Provide the [x, y] coordinate of the cell's center where the given text is located.  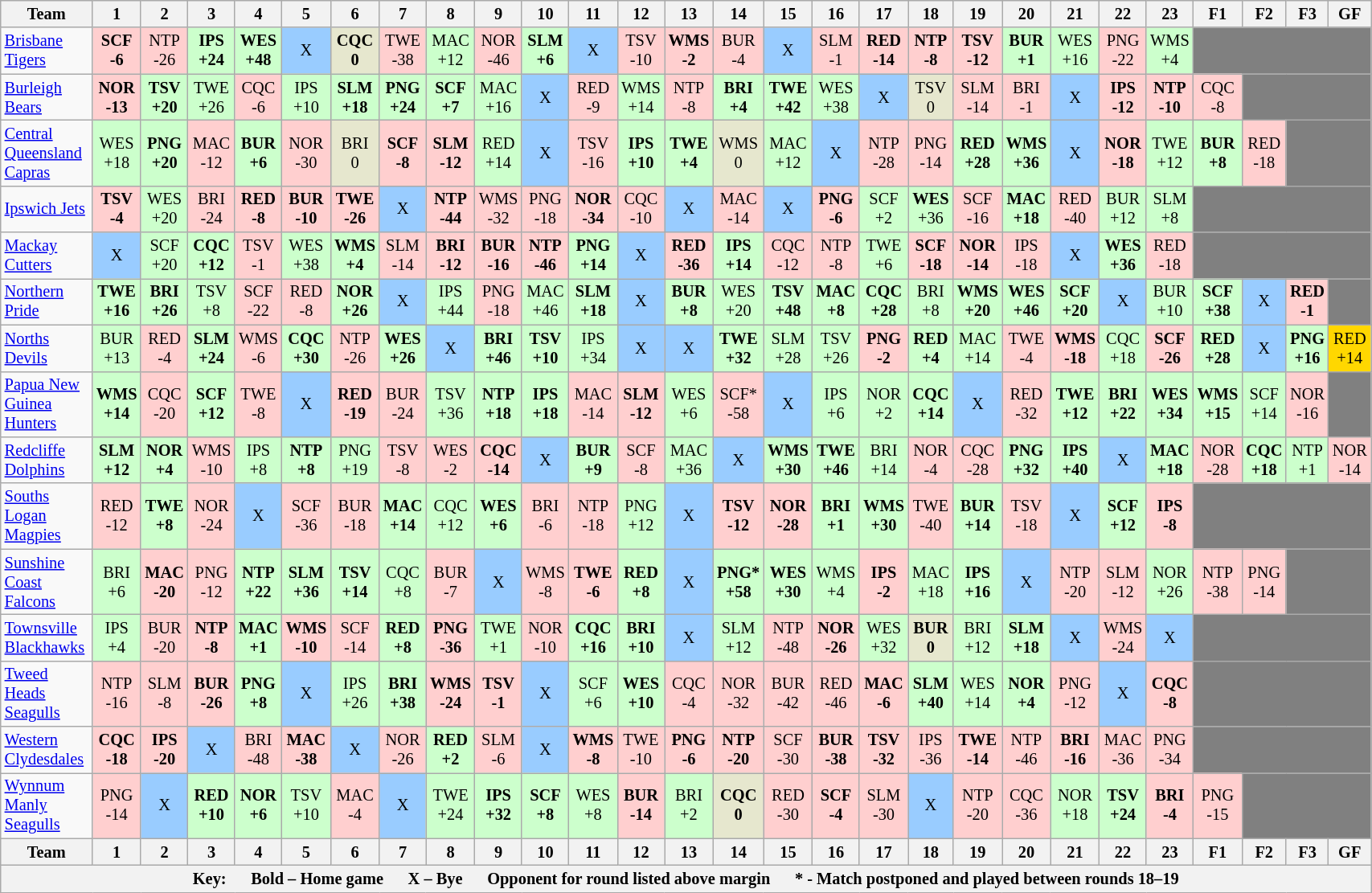
Brisbane Tigers [47, 51]
BUR+13 [117, 348]
TWE-38 [403, 51]
Central Queensland Capras [47, 153]
CQC-4 [690, 694]
IPS+6 [836, 404]
BRI+26 [164, 301]
NOR-10 [545, 637]
PNG+20 [164, 153]
NTP-18 [593, 516]
SCF+2 [884, 209]
NTP+8 [307, 460]
NTP-28 [884, 153]
WMS0 [738, 153]
NTP+18 [498, 404]
SLM+24 [211, 348]
NOR-13 [117, 97]
TSV+24 [1123, 805]
IPS-12 [1123, 97]
BUR-7 [450, 582]
WES+14 [977, 694]
WES+8 [593, 805]
NOR+2 [884, 404]
PNG-22 [1123, 51]
IPS-2 [884, 582]
IPS+32 [498, 805]
BRI+2 [690, 805]
BRI-1 [1027, 97]
SCF-16 [977, 209]
MAC-12 [211, 153]
Tweed Heads Seagulls [47, 694]
CQC+14 [931, 404]
MAC-36 [1123, 750]
TWE+26 [211, 97]
NOR+18 [1075, 805]
TWE-10 [641, 750]
BRI+14 [884, 460]
BUR+10 [1169, 301]
BRI-16 [1075, 750]
BRI+22 [1123, 404]
TWE+16 [117, 301]
BRI-24 [211, 209]
BRI-6 [545, 516]
SCF-6 [117, 51]
NOR-30 [307, 153]
MAC+8 [836, 301]
SCF*-58 [738, 404]
TWE-6 [593, 582]
CQC+28 [884, 301]
BUR-26 [211, 694]
Ipswich Jets [47, 209]
NOR-18 [1123, 153]
BUR-16 [498, 256]
IPS-36 [931, 750]
CQC-10 [641, 209]
NOR-34 [593, 209]
SCF-26 [1169, 348]
TWE+6 [884, 256]
RED-32 [1027, 404]
IPS+26 [355, 694]
IPS+40 [1075, 460]
BRI+12 [977, 637]
RED-46 [836, 694]
RED+2 [450, 750]
PNG+8 [258, 694]
BRI+38 [403, 694]
WES+18 [117, 153]
PNG+32 [1027, 460]
Norths Devils [47, 348]
BUR-42 [788, 694]
RED-9 [593, 97]
WES+34 [1169, 404]
TWE-4 [1027, 348]
BRI+4 [738, 97]
WES-2 [450, 460]
CQC-20 [164, 404]
IPS+44 [450, 301]
RED-19 [355, 404]
PNG-2 [884, 348]
NTP-16 [117, 694]
CQC+8 [403, 582]
MAC+36 [690, 460]
RED-14 [884, 51]
IPS+18 [545, 404]
Key: Bold – Home game X – Bye Opponent for round listed above margin * - Match postponed and played between rounds 18–19 [686, 879]
TSV-18 [1027, 516]
CQC-28 [977, 460]
WMS-2 [690, 51]
Burleigh Bears [47, 97]
BUR+9 [593, 460]
RED-36 [690, 256]
SCF-4 [836, 805]
TSV-16 [593, 153]
BUR+12 [1123, 209]
TWE+4 [690, 153]
SCF-36 [307, 516]
MAC-4 [355, 805]
SLM+36 [307, 582]
WES+26 [403, 348]
SCF-30 [788, 750]
TWE-40 [931, 516]
CQC-12 [788, 256]
Western Clydesdales [47, 750]
TSV+14 [355, 582]
NTP+22 [258, 582]
NOR-24 [211, 516]
PNG+19 [355, 460]
IPS+14 [738, 256]
Souths Logan Magpies [47, 516]
SCF-22 [258, 301]
NOR+6 [258, 805]
MAC+16 [498, 97]
CQC+30 [307, 348]
PNG-15 [1218, 805]
TWE+32 [738, 348]
Townsville Blackhawks [47, 637]
BUR0 [931, 637]
NOR-4 [931, 460]
BUR-10 [307, 209]
TSV+20 [164, 97]
BUR-4 [738, 51]
SLM+8 [1169, 209]
TSV+48 [788, 301]
SLM+40 [931, 694]
TSV-32 [884, 750]
BRI0 [355, 153]
PNG-36 [450, 637]
IPS+24 [211, 51]
Sunshine Coast Falcons [47, 582]
WMS-6 [258, 348]
BRI-48 [258, 750]
TSV+36 [450, 404]
WMS-18 [1075, 348]
WES+16 [1075, 51]
CQC-18 [117, 750]
SLM+28 [788, 348]
SCF+8 [545, 805]
BRI+10 [641, 637]
WMS+15 [1218, 404]
WES+10 [641, 694]
RED+4 [931, 348]
RED-40 [1075, 209]
BUR-24 [403, 404]
Wynnum Manly Seagulls [47, 805]
NTP-48 [788, 637]
PNG+16 [1307, 348]
BUR-38 [836, 750]
CQC+16 [593, 637]
IPS+34 [593, 348]
IPS+16 [977, 582]
TWE-26 [355, 209]
TSV0 [931, 97]
SLM-1 [836, 51]
CQC-36 [1027, 805]
MAC-20 [164, 582]
MAC-6 [884, 694]
BUR+14 [977, 516]
CQC-14 [498, 460]
BUR+6 [258, 153]
BUR-18 [355, 516]
MAC+1 [258, 637]
NOR-16 [1307, 404]
WMS+36 [1027, 153]
IPS+8 [258, 460]
TWE+42 [788, 97]
TSV-10 [641, 51]
SCF-14 [355, 637]
SCF+6 [593, 694]
WES+32 [884, 637]
NTP-10 [1169, 97]
PNG-34 [1169, 750]
RED-1 [1307, 301]
PNG+14 [593, 256]
SCF+14 [1263, 404]
TWE+24 [450, 805]
IPS+4 [117, 637]
TSV-4 [117, 209]
TSV+26 [836, 348]
TSV-8 [403, 460]
BRI-4 [1169, 805]
RED-4 [164, 348]
TWE+8 [164, 516]
BUR+1 [1027, 51]
MAC-38 [307, 750]
BUR-20 [164, 637]
NTP+1 [1307, 460]
Papua New Guinea Hunters [47, 404]
Redcliffe Dolphins [47, 460]
TWE-14 [977, 750]
WMS+20 [977, 301]
MAC+46 [545, 301]
SCF+38 [1218, 301]
RED-12 [117, 516]
TWE+1 [498, 637]
BRI-12 [450, 256]
WMS-32 [498, 209]
IPS-18 [1027, 256]
SLM+6 [545, 51]
TSV+8 [211, 301]
NTP-44 [450, 209]
PNG+24 [403, 97]
SLM-30 [884, 805]
BRI+8 [931, 301]
RED+10 [211, 805]
PNG+12 [641, 516]
BRI+1 [836, 516]
IPS-20 [164, 750]
TWE-8 [258, 404]
PNG*+58 [738, 582]
WES+30 [788, 582]
WES+48 [258, 51]
SLM-8 [164, 694]
RED-30 [788, 805]
BRI+6 [117, 582]
IPS-8 [1169, 516]
NTP-38 [1218, 582]
NOR-32 [738, 694]
SCF+7 [450, 97]
BRI+46 [498, 348]
TWE+46 [836, 460]
NOR-46 [498, 51]
BUR-14 [641, 805]
WES+46 [1027, 301]
CQC-6 [258, 97]
Northern Pride [47, 301]
SCF-18 [931, 256]
Mackay Cutters [47, 256]
SLM-6 [498, 750]
